For the text-containing cell, return its midpoint in [x, y] coordinate format. 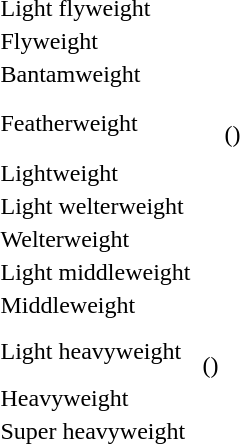
() [210, 352]
